Detect which cell encompasses the target text, then output its [x, y] center coordinate. 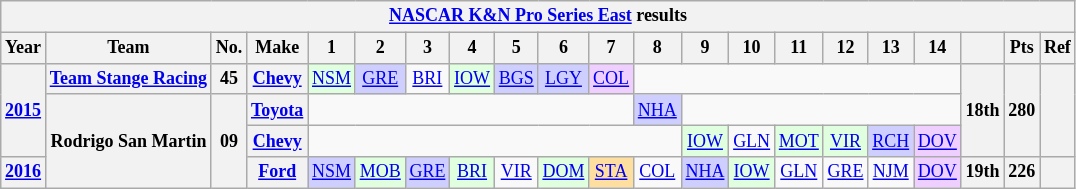
226 [1022, 172]
Ford [278, 172]
NASCAR K&N Pro Series East results [538, 16]
Make [278, 48]
BGS [516, 78]
LGY [564, 78]
1 [332, 48]
11 [798, 48]
Toyota [278, 110]
3 [428, 48]
4 [472, 48]
Year [24, 48]
MOT [798, 140]
8 [657, 48]
DOM [564, 172]
STA [612, 172]
9 [705, 48]
MOB [380, 172]
Pts [1022, 48]
7 [612, 48]
Team [128, 48]
10 [752, 48]
13 [891, 48]
Ref [1058, 48]
09 [228, 141]
Team Stange Racing [128, 78]
12 [846, 48]
2 [380, 48]
Rodrigo San Martin [128, 141]
2015 [24, 110]
2016 [24, 172]
14 [938, 48]
No. [228, 48]
18th [982, 110]
RCH [891, 140]
45 [228, 78]
280 [1022, 110]
NJM [891, 172]
5 [516, 48]
19th [982, 172]
6 [564, 48]
